Capture the cell that displays the provided text and extract its [x, y] central coordinate. 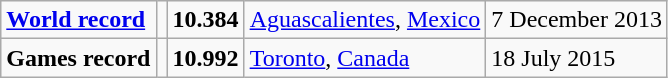
18 July 2015 [577, 58]
10.992 [206, 58]
Toronto, Canada [365, 58]
7 December 2013 [577, 20]
Aguascalientes, Mexico [365, 20]
World record [78, 20]
Games record [78, 58]
10.384 [206, 20]
